Find where the given text appears and provide that cell's center as (X, Y) coordinate. 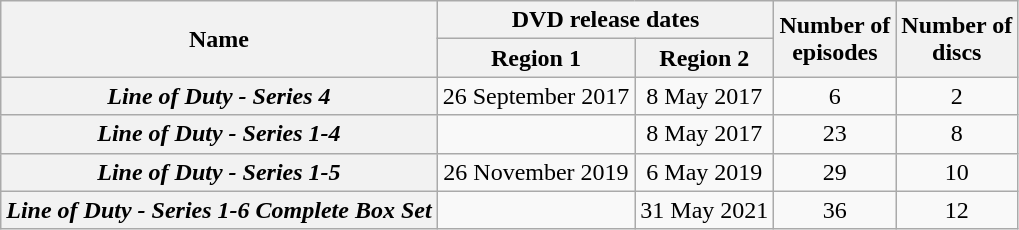
12 (957, 210)
6 (835, 96)
36 (835, 210)
10 (957, 172)
DVD release dates (606, 20)
Region 2 (704, 58)
Name (219, 39)
Number ofepisodes (835, 39)
6 May 2019 (704, 172)
Line of Duty - Series 4 (219, 96)
Region 1 (536, 58)
26 November 2019 (536, 172)
Line of Duty - Series 1-5 (219, 172)
Line of Duty - Series 1-6 Complete Box Set (219, 210)
8 (957, 134)
2 (957, 96)
23 (835, 134)
Line of Duty - Series 1-4 (219, 134)
Number ofdiscs (957, 39)
31 May 2021 (704, 210)
29 (835, 172)
26 September 2017 (536, 96)
